Identify which cell holds the provided text, then report its [x, y] central coordinate. 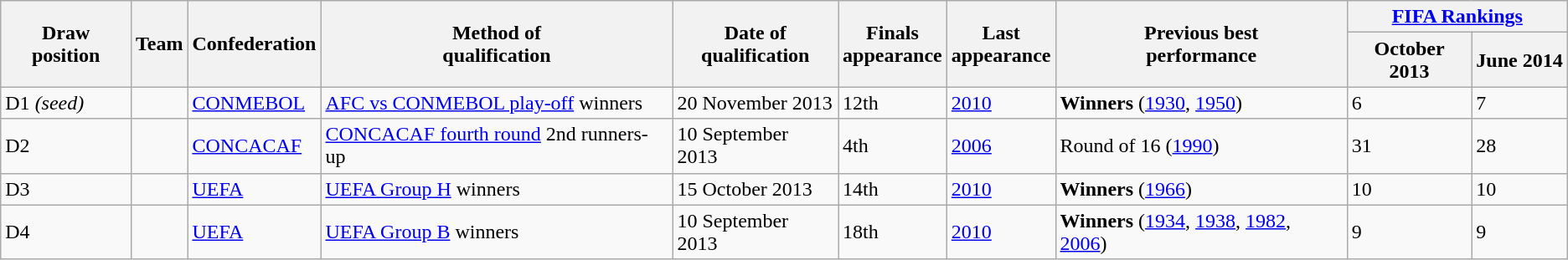
6 [1409, 103]
15 October 2013 [756, 189]
UEFA Group H winners [497, 189]
18th [893, 232]
CONCACAF [255, 145]
UEFA Group B winners [497, 232]
Winners (1930, 1950) [1201, 103]
CONMEBOL [255, 103]
D4 [66, 232]
7 [1519, 103]
Winners (1966) [1201, 189]
Confederation [255, 43]
Winners (1934, 1938, 1982, 2006) [1201, 232]
Round of 16 (1990) [1201, 145]
2006 [1001, 145]
Lastappearance [1001, 43]
October 2013 [1409, 60]
31 [1409, 145]
Previous bestperformance [1201, 43]
Team [159, 43]
Finalsappearance [893, 43]
20 November 2013 [756, 103]
4th [893, 145]
Method ofqualification [497, 43]
12th [893, 103]
FIFA Rankings [1457, 17]
28 [1519, 145]
D3 [66, 189]
D2 [66, 145]
CONCACAF fourth round 2nd runners-up [497, 145]
Date ofqualification [756, 43]
Draw position [66, 43]
AFC vs CONMEBOL play-off winners [497, 103]
14th [893, 189]
June 2014 [1519, 60]
D1 (seed) [66, 103]
